Search for the cell housing the specified text and yield its [X, Y] center coordinate. 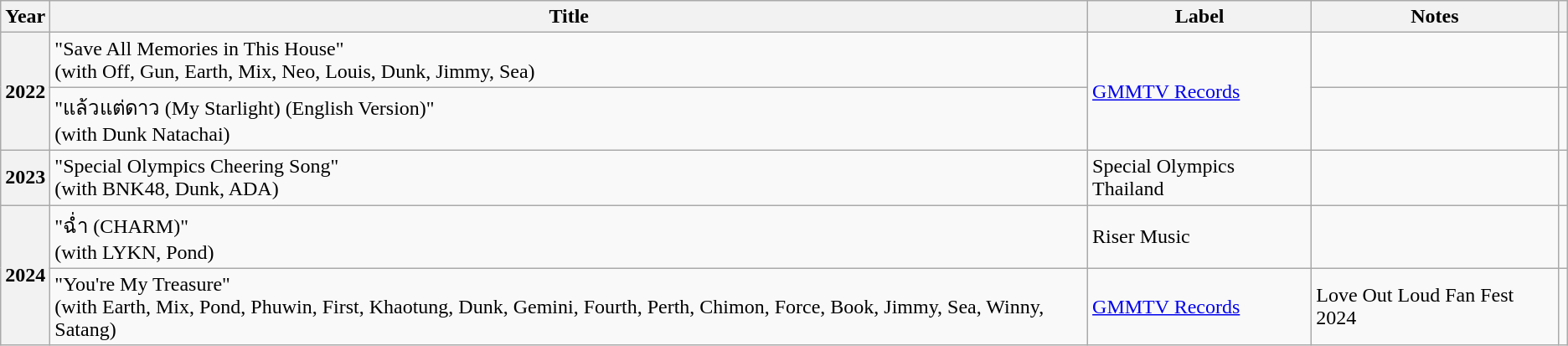
Title [570, 17]
"ฉ่ำ (CHARM)" (with LYKN, Pond) [570, 236]
Love Out Loud Fan Fest 2024 [1435, 307]
"แล้วแต่ดาว (My Starlight) (English Version)" (with Dunk Natachai) [570, 119]
2023 [25, 178]
Notes [1435, 17]
Year [25, 17]
"Save All Memories in This House" (with Off, Gun, Earth, Mix, Neo, Louis, Dunk, Jimmy, Sea) [570, 60]
2024 [25, 275]
Label [1199, 17]
2022 [25, 92]
"You're My Treasure"(with Earth, Mix, Pond, Phuwin, First, Khaotung, Dunk, Gemini, Fourth, Perth, Chimon, Force, Book, Jimmy, Sea, Winny, Satang) [570, 307]
"Special Olympics Cheering Song" (with BNK48, Dunk, ADA) [570, 178]
Riser Music [1199, 236]
Special Olympics Thailand [1199, 178]
